Output the [x, y] coordinate of the center of the cell containing the given text.  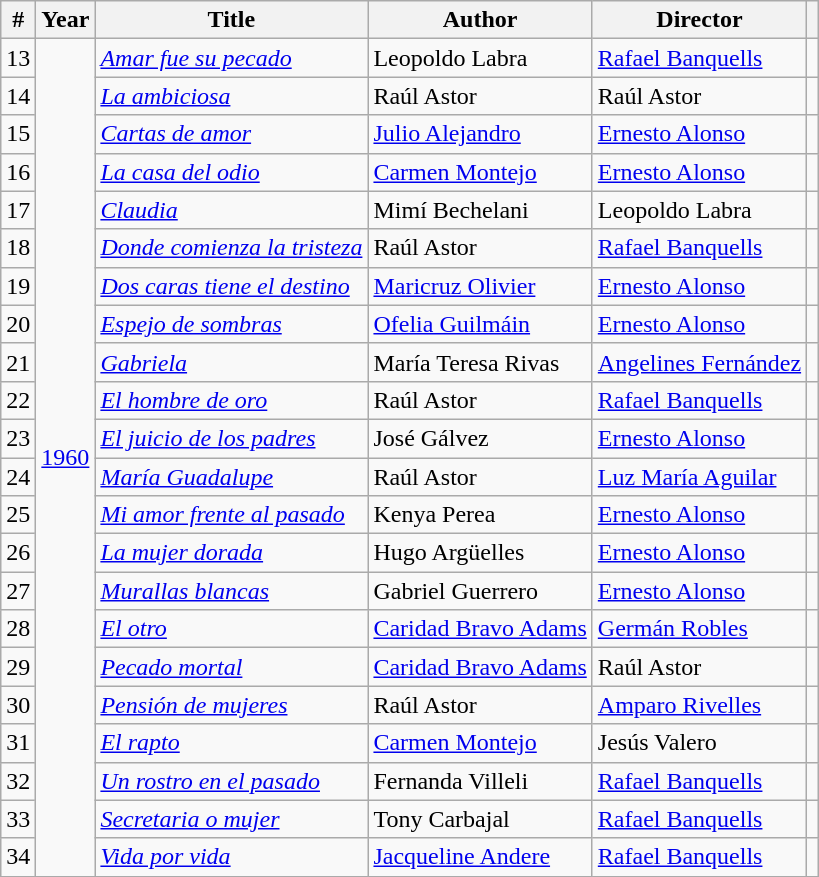
25 [18, 515]
13 [18, 58]
Germán Robles [699, 629]
Director [699, 20]
Kenya Perea [480, 515]
Angelines Fernández [699, 362]
Maricruz Olivier [480, 286]
El juicio de los padres [232, 438]
Mi amor frente al pasado [232, 515]
# [18, 20]
Murallas blancas [232, 591]
23 [18, 438]
Ofelia Guilmáin [480, 324]
La mujer dorada [232, 553]
El otro [232, 629]
Un rostro en el pasado [232, 781]
Claudia [232, 210]
José Gálvez [480, 438]
21 [18, 362]
Tony Carbajal [480, 819]
Vida por vida [232, 857]
26 [18, 553]
Amar fue su pecado [232, 58]
Year [66, 20]
Secretaria o mujer [232, 819]
18 [18, 248]
15 [18, 134]
Gabriela [232, 362]
19 [18, 286]
Cartas de amor [232, 134]
Gabriel Guerrero [480, 591]
Luz María Aguilar [699, 477]
14 [18, 96]
María Guadalupe [232, 477]
28 [18, 629]
17 [18, 210]
34 [18, 857]
31 [18, 743]
María Teresa Rivas [480, 362]
24 [18, 477]
Mimí Bechelani [480, 210]
1960 [66, 458]
Pecado mortal [232, 667]
20 [18, 324]
Julio Alejandro [480, 134]
Fernanda Villeli [480, 781]
29 [18, 667]
33 [18, 819]
Donde comienza la tristeza [232, 248]
El rapto [232, 743]
30 [18, 705]
Dos caras tiene el destino [232, 286]
Amparo Rivelles [699, 705]
Espejo de sombras [232, 324]
Pensión de mujeres [232, 705]
22 [18, 400]
La ambiciosa [232, 96]
Jacqueline Andere [480, 857]
Author [480, 20]
Hugo Argüelles [480, 553]
La casa del odio [232, 172]
27 [18, 591]
32 [18, 781]
16 [18, 172]
Jesús Valero [699, 743]
Title [232, 20]
El hombre de oro [232, 400]
